Extract the (X, Y) coordinate from the center of the cell holding the provided text.  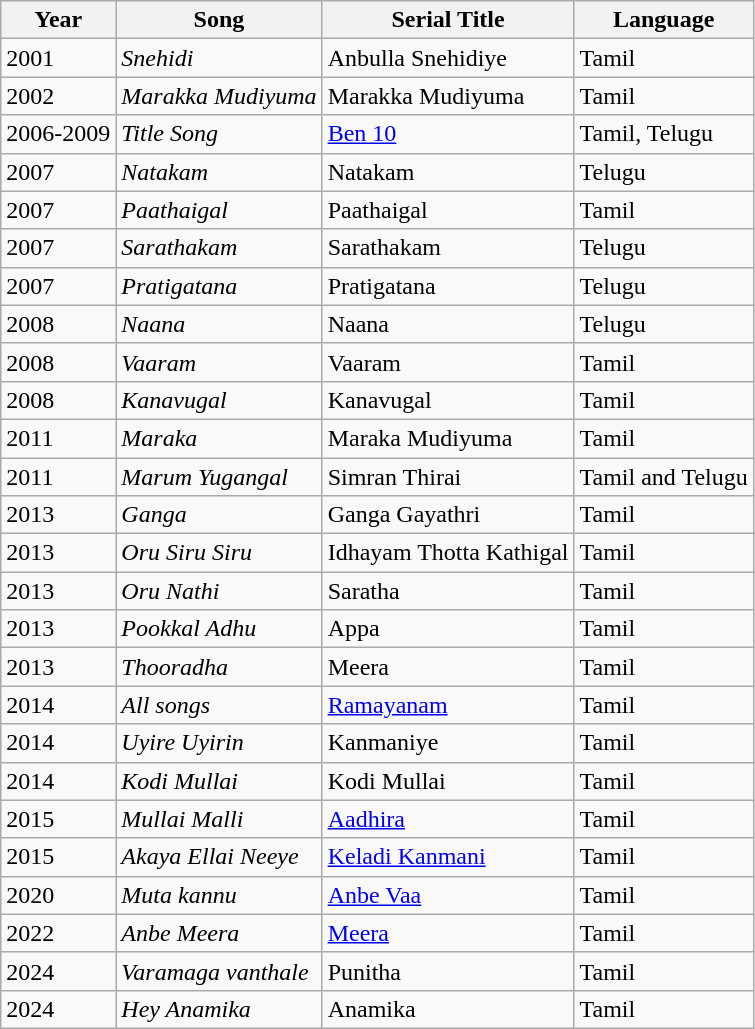
Snehidi (219, 58)
Anbe Vaa (448, 895)
Tamil, Telugu (664, 134)
Song (219, 20)
Marum Yugangal (219, 477)
Ramayanam (448, 705)
Uyire Uyirin (219, 743)
Year (58, 20)
2022 (58, 933)
Language (664, 20)
Anamika (448, 1009)
Anbulla Snehidiye (448, 58)
Idhayam Thotta Kathigal (448, 553)
2002 (58, 96)
Serial Title (448, 20)
Thooradha (219, 667)
Anbe Meera (219, 933)
Appa (448, 629)
Title Song (219, 134)
Aadhira (448, 819)
2020 (58, 895)
All songs (219, 705)
Keladi Kanmani (448, 857)
Varamaga vanthale (219, 971)
Mullai Malli (219, 819)
Punitha (448, 971)
Oru Nathi (219, 591)
Simran Thirai (448, 477)
Ganga (219, 515)
Maraka (219, 438)
Tamil and Telugu (664, 477)
Kanmaniye (448, 743)
Maraka Mudiyuma (448, 438)
Hey Anamika (219, 1009)
Oru Siru Siru (219, 553)
2006-2009 (58, 134)
Ben 10 (448, 134)
Muta kannu (219, 895)
Ganga Gayathri (448, 515)
Akaya Ellai Neeye (219, 857)
Pookkal Adhu (219, 629)
2001 (58, 58)
Saratha (448, 591)
